Detect which cell encompasses the target text, then output its [x, y] center coordinate. 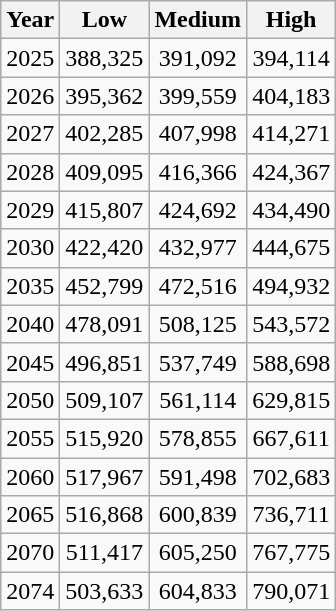
472,516 [198, 286]
2060 [30, 477]
2035 [30, 286]
2030 [30, 248]
790,071 [292, 591]
399,559 [198, 96]
2026 [30, 96]
600,839 [198, 515]
394,114 [292, 58]
2074 [30, 591]
561,114 [198, 400]
395,362 [104, 96]
404,183 [292, 96]
515,920 [104, 438]
2028 [30, 172]
629,815 [292, 400]
409,095 [104, 172]
496,851 [104, 362]
452,799 [104, 286]
415,807 [104, 210]
736,711 [292, 515]
478,091 [104, 324]
High [292, 20]
588,698 [292, 362]
2070 [30, 553]
2040 [30, 324]
407,998 [198, 134]
543,572 [292, 324]
391,092 [198, 58]
767,775 [292, 553]
2025 [30, 58]
2050 [30, 400]
578,855 [198, 438]
2029 [30, 210]
444,675 [292, 248]
667,611 [292, 438]
509,107 [104, 400]
604,833 [198, 591]
591,498 [198, 477]
516,868 [104, 515]
414,271 [292, 134]
424,367 [292, 172]
605,250 [198, 553]
422,420 [104, 248]
434,490 [292, 210]
424,692 [198, 210]
494,932 [292, 286]
416,366 [198, 172]
517,967 [104, 477]
432,977 [198, 248]
388,325 [104, 58]
402,285 [104, 134]
Year [30, 20]
2065 [30, 515]
503,633 [104, 591]
2027 [30, 134]
2055 [30, 438]
511,417 [104, 553]
Low [104, 20]
Medium [198, 20]
2045 [30, 362]
702,683 [292, 477]
537,749 [198, 362]
508,125 [198, 324]
